From the cell containing the given text, extract its center point as (x, y) coordinate. 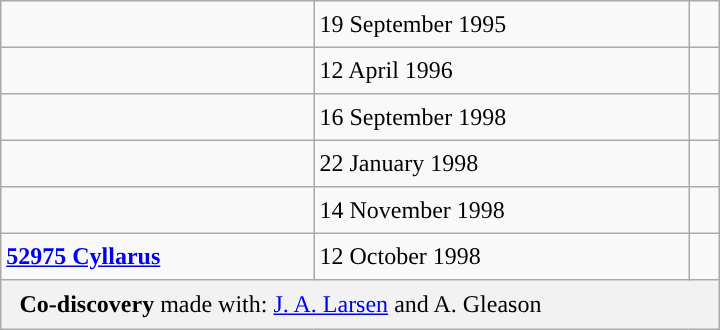
Co-discovery made with: J. A. Larsen and A. Gleason (360, 305)
22 January 1998 (502, 163)
52975 Cyllarus (158, 256)
16 September 1998 (502, 117)
12 April 1996 (502, 70)
19 September 1995 (502, 24)
12 October 1998 (502, 256)
14 November 1998 (502, 210)
